Search for the cell housing the specified text and yield its [x, y] center coordinate. 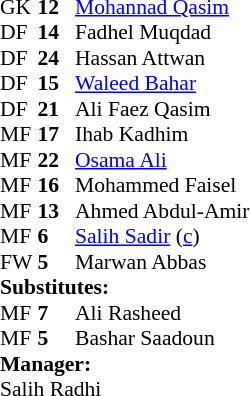
FW [19, 262]
Ihab Kadhim [162, 135]
Salih Sadir (c) [162, 237]
7 [57, 313]
17 [57, 135]
Hassan Attwan [162, 58]
6 [57, 237]
Manager: [124, 364]
Ahmed Abdul-Amir [162, 211]
Fadhel Muqdad [162, 33]
Osama Ali [162, 160]
Ali Faez Qasim [162, 109]
13 [57, 211]
22 [57, 160]
Mohammed Faisel [162, 185]
15 [57, 83]
Bashar Saadoun [162, 339]
Ali Rasheed [162, 313]
Substitutes: [124, 287]
14 [57, 33]
Waleed Bahar [162, 83]
24 [57, 58]
21 [57, 109]
Marwan Abbas [162, 262]
16 [57, 185]
